Locate the cell with the specified text and output its [X, Y] center coordinate. 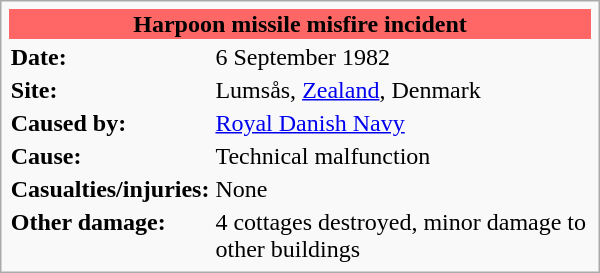
Harpoon missile misfire incident [300, 24]
Caused by: [110, 123]
Date: [110, 57]
Site: [110, 90]
Royal Danish Navy [402, 123]
Lumsås, Zealand, Denmark [402, 90]
Cause: [110, 156]
None [402, 189]
4 cottages destroyed, minor damage to other buildings [402, 236]
Technical malfunction [402, 156]
Other damage: [110, 236]
6 September 1982 [402, 57]
Casualties/injuries: [110, 189]
